Search for the cell housing the specified text and yield its [x, y] center coordinate. 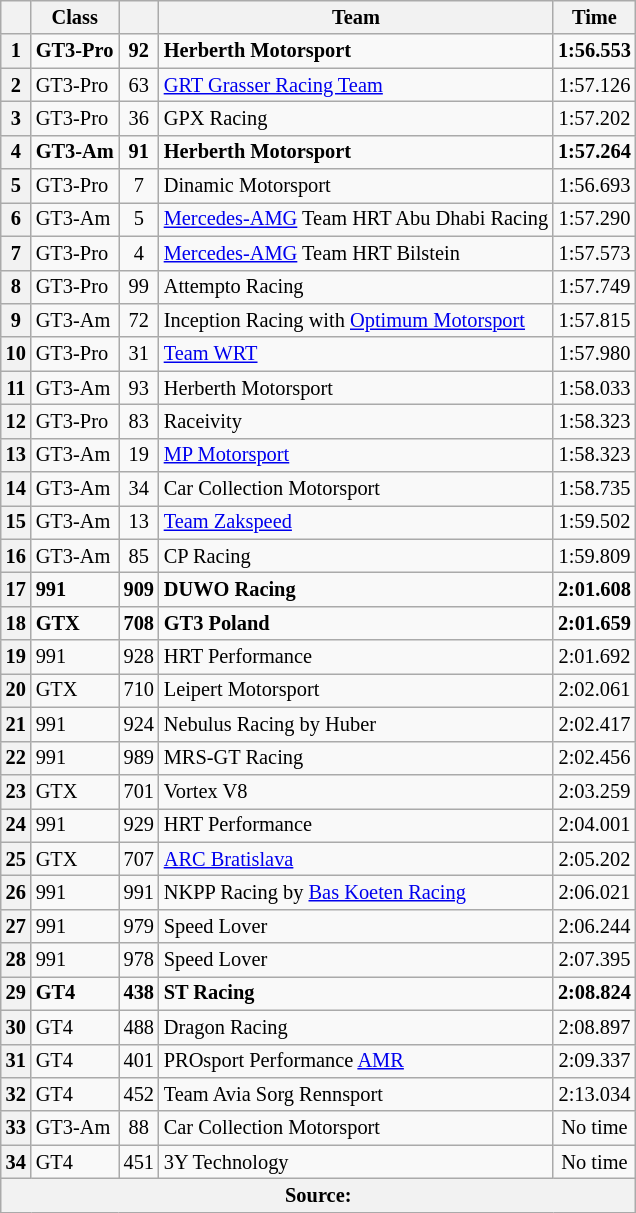
Class [75, 17]
36 [139, 118]
Leipert Motorsport [356, 690]
ST Racing [356, 993]
92 [139, 51]
Attempto Racing [356, 287]
8 [16, 287]
1:56.693 [594, 186]
2:06.244 [594, 926]
12 [16, 421]
1:57.290 [594, 219]
2:03.259 [594, 791]
30 [16, 1027]
91 [139, 152]
Mercedes-AMG Team HRT Abu Dhabi Racing [356, 219]
20 [16, 690]
33 [16, 1128]
978 [139, 960]
1:57.815 [594, 320]
1:57.573 [594, 253]
MP Motorsport [356, 455]
29 [16, 993]
2:08.897 [594, 1027]
2:04.001 [594, 825]
Time [594, 17]
708 [139, 623]
2:02.061 [594, 690]
2:02.417 [594, 724]
ARC Bratislava [356, 859]
707 [139, 859]
Dragon Racing [356, 1027]
Dinamic Motorsport [356, 186]
488 [139, 1027]
23 [16, 791]
93 [139, 388]
3Y Technology [356, 1162]
401 [139, 1061]
25 [16, 859]
28 [16, 960]
21 [16, 724]
15 [16, 522]
CP Racing [356, 556]
909 [139, 589]
1:58.735 [594, 489]
2:09.337 [594, 1061]
GT3 Poland [356, 623]
452 [139, 1094]
1:56.553 [594, 51]
1:59.502 [594, 522]
Nebulus Racing by Huber [356, 724]
928 [139, 657]
NKPP Racing by Bas Koeten Racing [356, 892]
6 [16, 219]
1:58.033 [594, 388]
Source: [318, 1195]
99 [139, 287]
Team Avia Sorg Rennsport [356, 1094]
979 [139, 926]
2:07.395 [594, 960]
14 [16, 489]
Team [356, 17]
24 [16, 825]
924 [139, 724]
32 [16, 1094]
Team Zakspeed [356, 522]
26 [16, 892]
451 [139, 1162]
GPX Racing [356, 118]
2:01.692 [594, 657]
2 [16, 85]
63 [139, 85]
Inception Racing with Optimum Motorsport [356, 320]
MRS-GT Racing [356, 758]
1:59.809 [594, 556]
438 [139, 993]
1:57.126 [594, 85]
1:57.749 [594, 287]
88 [139, 1128]
2:08.824 [594, 993]
18 [16, 623]
701 [139, 791]
DUWO Racing [356, 589]
1:57.980 [594, 354]
11 [16, 388]
1:57.264 [594, 152]
3 [16, 118]
Vortex V8 [356, 791]
16 [16, 556]
2:02.456 [594, 758]
989 [139, 758]
1 [16, 51]
22 [16, 758]
2:01.659 [594, 623]
PROsport Performance AMR [356, 1061]
Team WRT [356, 354]
2:13.034 [594, 1094]
Mercedes-AMG Team HRT Bilstein [356, 253]
Raceivity [356, 421]
72 [139, 320]
2:05.202 [594, 859]
929 [139, 825]
27 [16, 926]
GRT Grasser Racing Team [356, 85]
17 [16, 589]
10 [16, 354]
83 [139, 421]
2:01.608 [594, 589]
85 [139, 556]
710 [139, 690]
9 [16, 320]
2:06.021 [594, 892]
1:57.202 [594, 118]
